Locate the cell with the specified text and output its (X, Y) center coordinate. 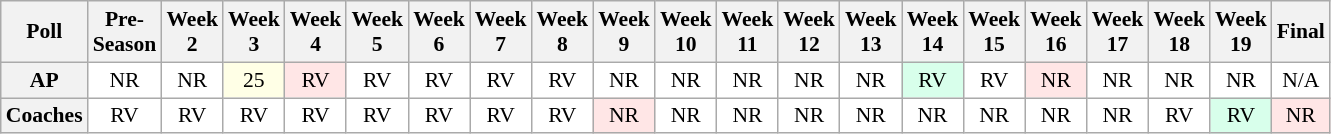
Week5 (377, 32)
Week16 (1056, 32)
Poll (44, 32)
Week7 (501, 32)
Week11 (748, 32)
Final (1301, 32)
Week19 (1241, 32)
Week15 (994, 32)
Week18 (1179, 32)
Week10 (686, 32)
Week6 (439, 32)
Week9 (624, 32)
AP (44, 80)
N/A (1301, 80)
25 (254, 80)
Pre-Season (125, 32)
Week14 (933, 32)
Week13 (871, 32)
Week3 (254, 32)
Week17 (1118, 32)
Coaches (44, 116)
Week8 (562, 32)
Week12 (809, 32)
Week2 (192, 32)
Week4 (316, 32)
